Return [x, y] of the center of cell containing provided text 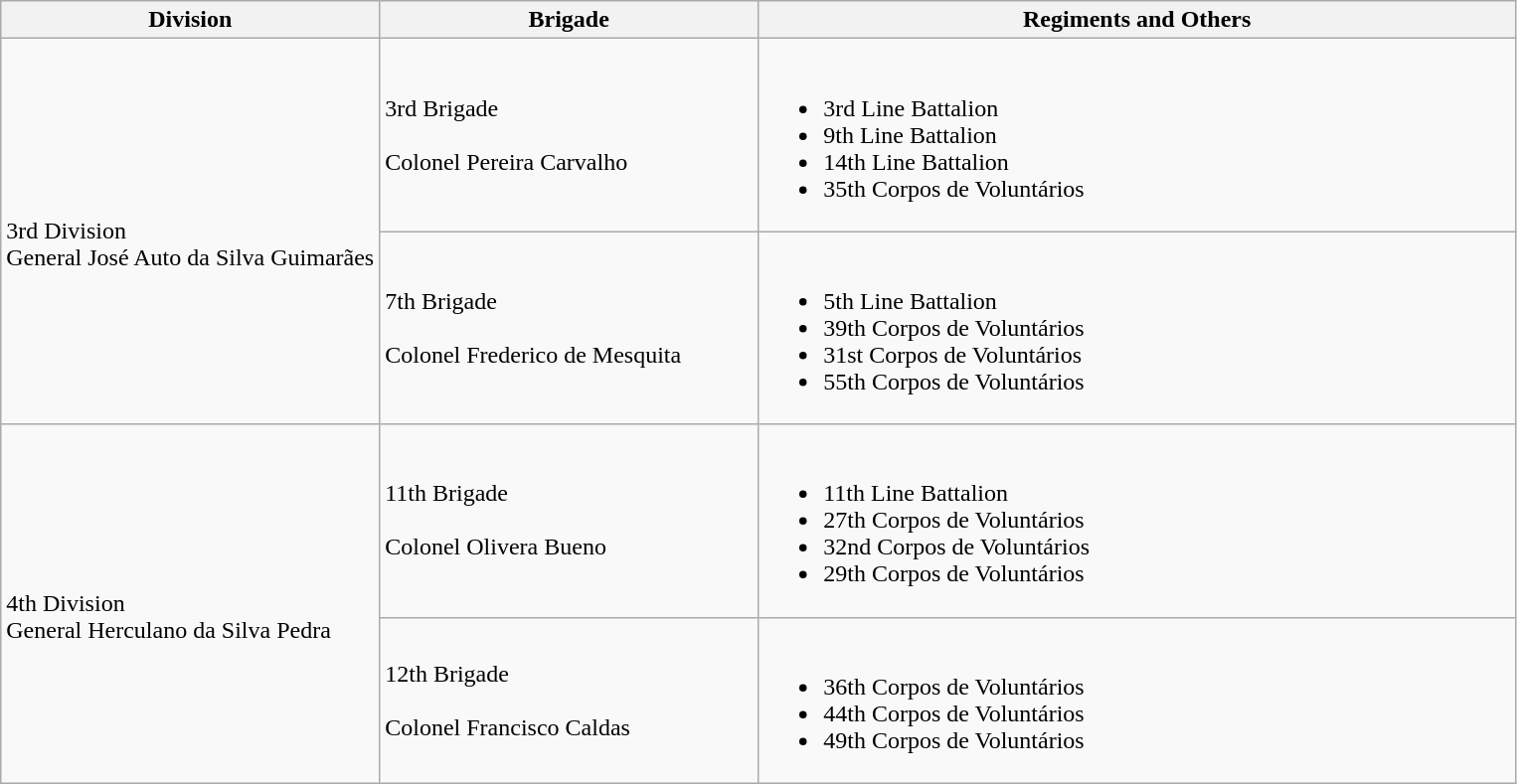
3rd Brigade Colonel Pereira Carvalho [569, 135]
Regiments and Others [1137, 20]
4th Division General Herculano da Silva Pedra [191, 604]
Division [191, 20]
36th Corpos de Voluntários44th Corpos de Voluntários49th Corpos de Voluntários [1137, 700]
5th Line Battalion39th Corpos de Voluntários31st Corpos de Voluntários55th Corpos de Voluntários [1137, 328]
3rd Division General José Auto da Silva Guimarães [191, 232]
11th Brigade Colonel Olivera Bueno [569, 521]
Brigade [569, 20]
11th Line Battalion27th Corpos de Voluntários32nd Corpos de Voluntários29th Corpos de Voluntários [1137, 521]
7th Brigade Colonel Frederico de Mesquita [569, 328]
3rd Line Battalion9th Line Battalion14th Line Battalion35th Corpos de Voluntários [1137, 135]
12th Brigade Colonel Francisco Caldas [569, 700]
